Locate the cell with the specified text and output its [X, Y] center coordinate. 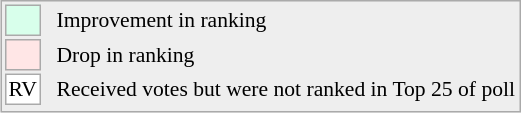
Received votes but were not ranked in Top 25 of poll [286, 90]
RV [23, 90]
Drop in ranking [286, 55]
Improvement in ranking [286, 20]
